Scan for the cell matching the given text and deliver its [x, y] coordinate at center. 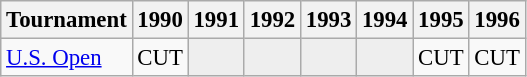
1990 [160, 20]
U.S. Open [66, 58]
1993 [328, 20]
1995 [441, 20]
1994 [385, 20]
1996 [497, 20]
Tournament [66, 20]
1992 [272, 20]
1991 [216, 20]
